Output the [x, y] coordinate of the center of the cell containing the given text.  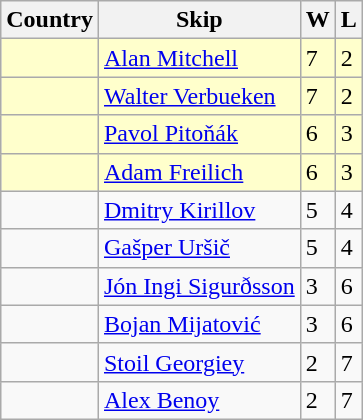
Jón Ingi Sigurðsson [199, 286]
Adam Freilich [199, 172]
Bojan Mijatović [199, 324]
Stoil Georgiey [199, 362]
W [318, 20]
L [348, 20]
Alex Benoy [199, 400]
Dmitry Kirillov [199, 210]
Gašper Uršič [199, 248]
Walter Verbueken [199, 96]
Alan Mitchell [199, 58]
Pavol Pitoňák [199, 134]
Skip [199, 20]
Country [50, 20]
